Determine the [x, y] coordinate at the center of the cell enclosing the given text.  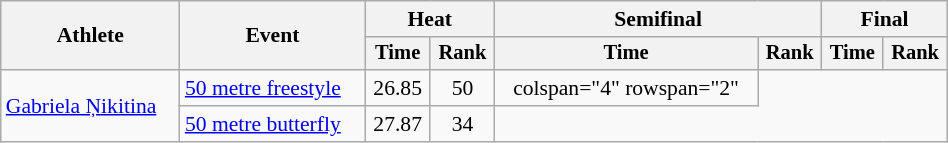
27.87 [398, 124]
colspan="4" rowspan="2" [626, 88]
Gabriela Ņikitina [90, 106]
Semifinal [658, 19]
Final [885, 19]
50 metre freestyle [272, 88]
34 [462, 124]
26.85 [398, 88]
Heat [430, 19]
50 metre butterfly [272, 124]
50 [462, 88]
Event [272, 36]
Athlete [90, 36]
